Return the (X, Y) coordinate for the center point of the cell that contains the specified text.  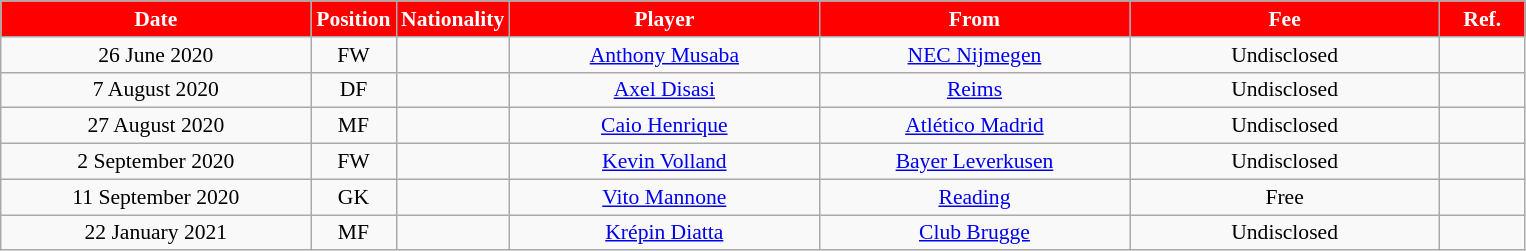
Caio Henrique (664, 126)
Anthony Musaba (664, 55)
26 June 2020 (156, 55)
DF (354, 90)
7 August 2020 (156, 90)
Club Brugge (974, 233)
Free (1285, 197)
Nationality (452, 19)
Fee (1285, 19)
Atlético Madrid (974, 126)
Player (664, 19)
Krépin Diatta (664, 233)
Kevin Volland (664, 162)
NEC Nijmegen (974, 55)
Reading (974, 197)
Position (354, 19)
11 September 2020 (156, 197)
GK (354, 197)
2 September 2020 (156, 162)
22 January 2021 (156, 233)
Bayer Leverkusen (974, 162)
Date (156, 19)
Reims (974, 90)
Axel Disasi (664, 90)
Ref. (1482, 19)
Vito Mannone (664, 197)
From (974, 19)
27 August 2020 (156, 126)
